Extract the (X, Y) coordinate from the center of the cell holding the provided text.  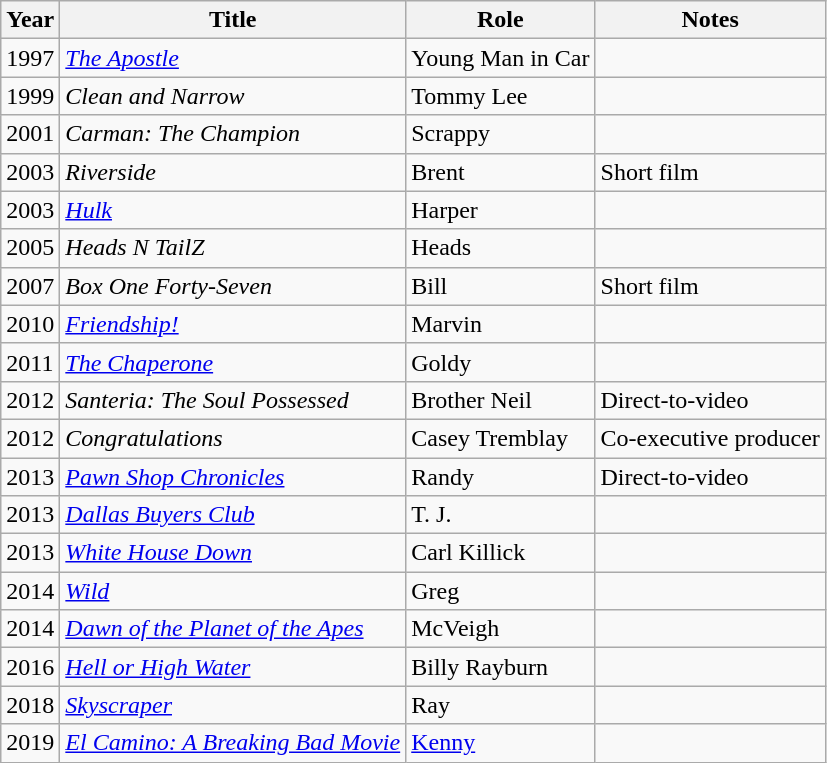
Randy (500, 477)
Heads N TailZ (233, 248)
Hulk (233, 210)
Kenny (500, 743)
Role (500, 20)
1997 (30, 58)
Dallas Buyers Club (233, 515)
Heads (500, 248)
Congratulations (233, 438)
Dawn of the Planet of the Apes (233, 629)
2007 (30, 286)
The Chaperone (233, 362)
Ray (500, 705)
Year (30, 20)
Greg (500, 591)
Carman: The Champion (233, 134)
Brother Neil (500, 400)
Riverside (233, 172)
2001 (30, 134)
Casey Tremblay (500, 438)
White House Down (233, 553)
2010 (30, 324)
El Camino: A Breaking Bad Movie (233, 743)
Bill (500, 286)
Hell or High Water (233, 667)
Goldy (500, 362)
2005 (30, 248)
2018 (30, 705)
2011 (30, 362)
Notes (710, 20)
The Apostle (233, 58)
Brent (500, 172)
Marvin (500, 324)
Co-executive producer (710, 438)
Scrappy (500, 134)
Box One Forty-Seven (233, 286)
Pawn Shop Chronicles (233, 477)
Tommy Lee (500, 96)
Wild (233, 591)
Title (233, 20)
Skyscraper (233, 705)
2019 (30, 743)
Young Man in Car (500, 58)
Friendship! (233, 324)
Clean and Narrow (233, 96)
T. J. (500, 515)
McVeigh (500, 629)
Billy Rayburn (500, 667)
1999 (30, 96)
Harper (500, 210)
Santeria: The Soul Possessed (233, 400)
2016 (30, 667)
Carl Killick (500, 553)
